Scan for the cell matching the given text and deliver its [x, y] coordinate at center. 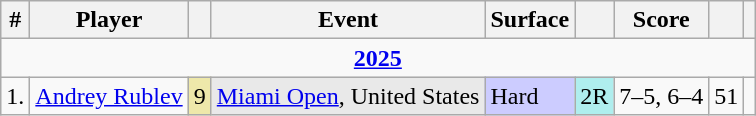
Surface [530, 20]
7–5, 6–4 [662, 96]
Score [662, 20]
Hard [530, 96]
51 [726, 96]
2R [594, 96]
9 [200, 96]
Miami Open, United States [348, 96]
Andrey Rublev [109, 96]
1. [16, 96]
Event [348, 20]
# [16, 20]
2025 [378, 58]
Player [109, 20]
